Detect which cell encompasses the target text, then output its [X, Y] center coordinate. 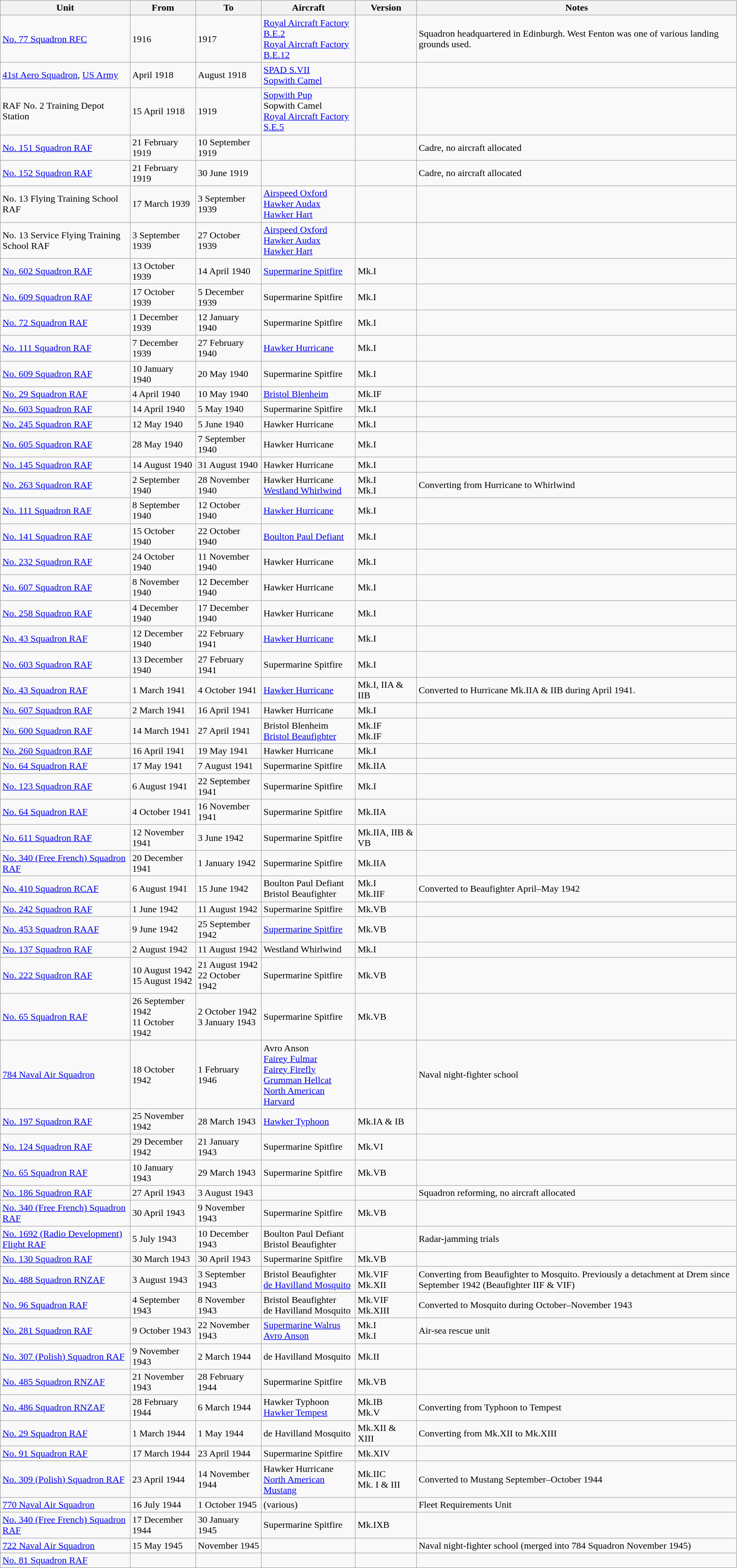
1 January 1942 [228, 863]
722 Naval Air Squadron [65, 1545]
Westland Whirlwind [309, 950]
14 November 1944 [228, 1479]
SPAD S.VII Sopwith Camel [309, 75]
2 March 1941 [163, 710]
No. 605 Squadron RAF [65, 444]
17 May 1941 [163, 766]
Air-sea rescue unit [576, 1330]
1 June 1942 [163, 909]
21 August 1942 22 October 1942 [228, 975]
No. 410 Squadron RCAF [65, 889]
Squadron reforming, no aircraft allocated [576, 1193]
No. 602 Squadron RAF [65, 271]
27 February 1940 [228, 348]
Mk.IF [386, 394]
Naval night-fighter school (merged into 784 Squadron November 1945) [576, 1545]
1 October 1945 [228, 1505]
6 March 1944 [228, 1408]
13 December 1940 [163, 664]
5 June 1940 [228, 424]
No. 453 Squadron RAAF [65, 930]
25 September 1942 [228, 930]
Aircraft [309, 8]
No. 13 Flying Training School RAF [65, 204]
No. 1692 (Radio Development) Flight RAF [65, 1239]
30 January 1945 [228, 1525]
Converting from Mk.XII to Mk.XIII [576, 1433]
1 March 1941 [163, 690]
28 March 1943 [228, 1121]
1 May 1944 [228, 1433]
April 1918 [163, 75]
8 September 1940 [163, 510]
Hawker Hurricane Westland Whirlwind [309, 485]
Converted to Mustang September–October 1944 [576, 1479]
14 August 1940 [163, 465]
No. 258 Squadron RAF [65, 613]
10 September 1919 [228, 147]
5 May 1940 [228, 409]
19 May 1941 [228, 751]
1917 [228, 39]
12 January 1940 [228, 322]
10 August 1942 15 August 1942 [163, 975]
8 November 1943 [228, 1305]
No. 486 Squadron RNZAF [65, 1408]
1 February 1946 [228, 1074]
Converting from Beaufighter to Mosquito. Previously a detachment at Drem since September 1942 (Beaufighter IIF & VIF) [576, 1279]
30 March 1943 [163, 1259]
5 July 1943 [163, 1239]
No. 600 Squadron RAF [65, 730]
15 October 1940 [163, 536]
No. 260 Squadron RAF [65, 751]
Bristol Blenheim Bristol Beaufighter [309, 730]
1 March 1944 [163, 1433]
9 October 1943 [163, 1330]
Mk.I Mk.IIF [386, 889]
Sopwith Pup Sopwith Camel Royal Aircraft Factory S.E.5 [309, 111]
No. 123 Squadron RAF [65, 786]
24 October 1940 [163, 562]
26 September 1942 11 October 1942 [163, 1017]
Squadron headquartered in Edinburgh. West Fenton was one of various landing grounds used. [576, 39]
No. 611 Squadron RAF [65, 837]
No. 309 (Polish) Squadron RAF [65, 1479]
Mk.XIV [386, 1453]
No. 137 Squadron RAF [65, 950]
(various) [309, 1505]
No. 242 Squadron RAF [65, 909]
Mk.IA & IB [386, 1121]
No. 186 Squadron RAF [65, 1193]
Converted to Beaufighter April–May 1942 [576, 889]
27 February 1941 [228, 664]
1916 [163, 39]
No. 281 Squadron RAF [65, 1330]
Mk.XII & XIII [386, 1433]
15 June 1942 [228, 889]
21 November 1943 [163, 1382]
4 September 1943 [163, 1305]
5 December 1939 [228, 297]
2 October 1942 3 January 1943 [228, 1017]
No. 13 Service Flying Training School RAF [65, 240]
7 September 1940 [228, 444]
11 November 1940 [228, 562]
1919 [228, 111]
Mk.VI [386, 1147]
No. 72 Squadron RAF [65, 322]
Notes [576, 8]
10 May 1940 [228, 394]
Mk.IB Mk.V [386, 1408]
No. 263 Squadron RAF [65, 485]
No. 151 Squadron RAF [65, 147]
10 January 1940 [163, 373]
784 Naval Air Squadron [65, 1074]
8 November 1940 [163, 588]
12 October 1940 [228, 510]
16 July 1944 [163, 1505]
17 March 1944 [163, 1453]
3 September 1943 [228, 1279]
770 Naval Air Squadron [65, 1505]
41st Aero Squadron, US Army [65, 75]
From [163, 8]
Boulton Paul Defiant [309, 536]
Naval night-fighter school [576, 1074]
17 March 1939 [163, 204]
To [228, 8]
Mk.IXB [386, 1525]
No. 130 Squadron RAF [65, 1259]
22 September 1941 [228, 786]
No. 222 Squadron RAF [65, 975]
20 December 1941 [163, 863]
Version [386, 8]
12 May 1940 [163, 424]
27 April 1941 [228, 730]
30 June 1919 [228, 173]
15 May 1945 [163, 1545]
18 October 1942 [163, 1074]
No. 145 Squadron RAF [65, 465]
15 April 1918 [163, 111]
7 August 1941 [228, 766]
1 December 1939 [163, 322]
9 June 1942 [163, 930]
29 March 1943 [228, 1172]
No. 245 Squadron RAF [65, 424]
Mk.I, IIA & IIB [386, 690]
Fleet Requirements Unit [576, 1505]
Mk.VIF Mk.XIII [386, 1305]
Unit [65, 8]
27 April 1943 [163, 1193]
2 March 1944 [228, 1356]
No. 91 Squadron RAF [65, 1453]
Mk.VIF Mk.XII [386, 1279]
28 May 1940 [163, 444]
25 November 1942 [163, 1121]
13 October 1939 [163, 271]
7 December 1939 [163, 348]
No. 485 Squadron RNZAF [65, 1382]
Hawker Typhoon [309, 1121]
Converted to Mosquito during October–November 1943 [576, 1305]
No. 488 Squadron RNZAF [65, 1279]
Hawker Hurricane North American Mustang [309, 1479]
20 May 1940 [228, 373]
No. 141 Squadron RAF [65, 536]
21 January 1943 [228, 1147]
17 October 1939 [163, 297]
Mk.II [386, 1356]
RAF No. 2 Training Depot Station [65, 111]
28 November 1940 [228, 485]
31 August 1940 [228, 465]
No. 152 Squadron RAF [65, 173]
Royal Aircraft Factory B.E.2 Royal Aircraft Factory B.E.12 [309, 39]
No. 232 Squadron RAF [65, 562]
12 November 1941 [163, 837]
No. 124 Squadron RAF [65, 1147]
29 December 1942 [163, 1147]
2 September 1940 [163, 485]
22 February 1941 [228, 639]
4 December 1940 [163, 613]
Hawker Typhoon Hawker Tempest [309, 1408]
10 December 1943 [228, 1239]
Avro Anson Fairey Fulmar Fairey Firefly Grumman Hellcat North American Harvard [309, 1074]
Mk.IF Mk.IF [386, 730]
4 April 1940 [163, 394]
Converting from Typhoon to Tempest [576, 1408]
22 October 1940 [228, 536]
August 1918 [228, 75]
10 January 1943 [163, 1172]
Converting from Hurricane to Whirlwind [576, 485]
17 December 1940 [228, 613]
No. 307 (Polish) Squadron RAF [65, 1356]
3 June 1942 [228, 837]
14 March 1941 [163, 730]
No. 77 Squadron RFC [65, 39]
2 August 1942 [163, 950]
16 November 1941 [228, 812]
No. 96 Squadron RAF [65, 1305]
22 November 1943 [228, 1330]
Bristol Blenheim [309, 394]
No. 197 Squadron RAF [65, 1121]
27 October 1939 [228, 240]
Supermarine Walrus Avro Anson [309, 1330]
17 December 1944 [163, 1525]
No. 81 Squadron RAF [65, 1561]
Mk.IIA, IIB & VB [386, 837]
Mk.IIC Mk. I & III [386, 1479]
Converted to Hurricane Mk.IIA & IIB during April 1941. [576, 690]
Radar-jamming trials [576, 1239]
November 1945 [228, 1545]
